Determine the (x, y) coordinate at the center of the cell enclosing the given text.  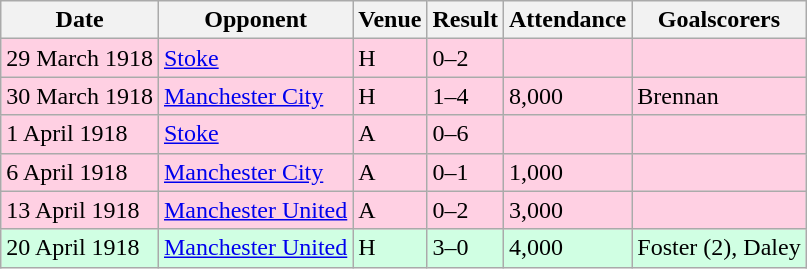
3–0 (465, 248)
Venue (390, 20)
Brennan (719, 96)
Date (80, 20)
30 March 1918 (80, 96)
1–4 (465, 96)
Result (465, 20)
0–6 (465, 134)
Goalscorers (719, 20)
20 April 1918 (80, 248)
4,000 (567, 248)
8,000 (567, 96)
29 March 1918 (80, 58)
Attendance (567, 20)
3,000 (567, 210)
0–1 (465, 172)
Foster (2), Daley (719, 248)
6 April 1918 (80, 172)
1 April 1918 (80, 134)
Opponent (255, 20)
13 April 1918 (80, 210)
1,000 (567, 172)
